Provide the [X, Y] coordinate of the cell's center where the given text is located.  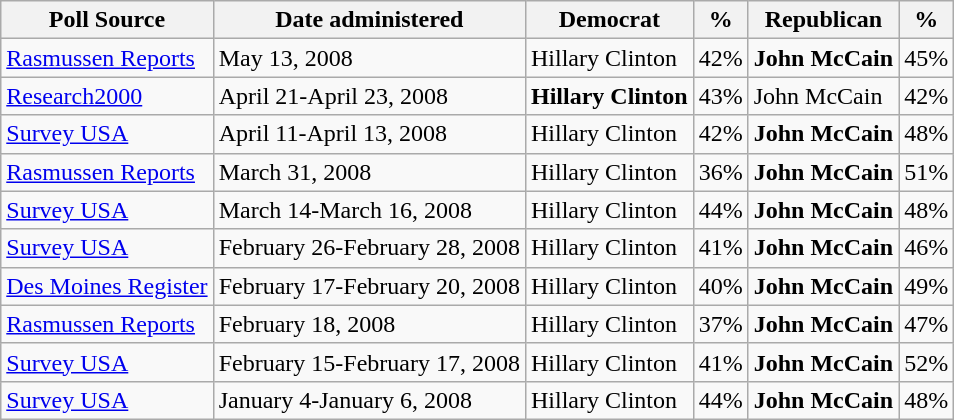
February 17-February 20, 2008 [369, 286]
May 13, 2008 [369, 58]
March 14-March 16, 2008 [369, 210]
Democrat [609, 20]
February 26-February 28, 2008 [369, 248]
51% [926, 172]
Des Moines Register [107, 286]
Republican [823, 20]
Research2000 [107, 96]
February 18, 2008 [369, 324]
April 11-April 13, 2008 [369, 134]
March 31, 2008 [369, 172]
April 21-April 23, 2008 [369, 96]
36% [720, 172]
January 4-January 6, 2008 [369, 400]
46% [926, 248]
47% [926, 324]
40% [720, 286]
45% [926, 58]
Date administered [369, 20]
49% [926, 286]
43% [720, 96]
Poll Source [107, 20]
37% [720, 324]
February 15-February 17, 2008 [369, 362]
52% [926, 362]
